Locate the cell with the specified text and output its (X, Y) center coordinate. 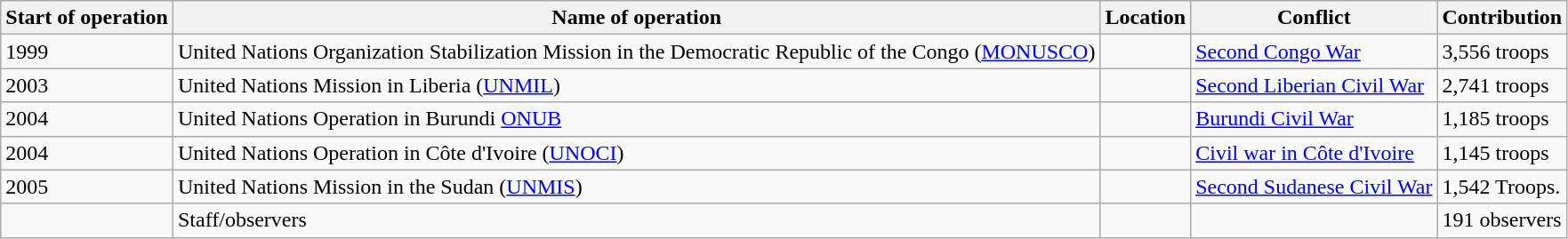
Location (1146, 18)
Conflict (1315, 18)
United Nations Organization Stabilization Mission in the Democratic Republic of the Congo (MONUSCO) (636, 52)
3,556 troops (1502, 52)
Second Sudanese Civil War (1315, 187)
1,542 Troops. (1502, 187)
United Nations Mission in Liberia (UNMIL) (636, 85)
Civil war in Côte d'Ivoire (1315, 153)
Burundi Civil War (1315, 119)
Second Liberian Civil War (1315, 85)
2003 (87, 85)
191 observers (1502, 220)
Second Congo War (1315, 52)
2005 (87, 187)
1,185 troops (1502, 119)
1999 (87, 52)
Start of operation (87, 18)
1,145 troops (1502, 153)
Name of operation (636, 18)
United Nations Operation in Burundi ONUB (636, 119)
United Nations Mission in the Sudan (UNMIS) (636, 187)
Contribution (1502, 18)
United Nations Operation in Côte d'Ivoire (UNOCI) (636, 153)
2,741 troops (1502, 85)
Staff/observers (636, 220)
